Scan for the cell matching the given text and deliver its (x, y) coordinate at center. 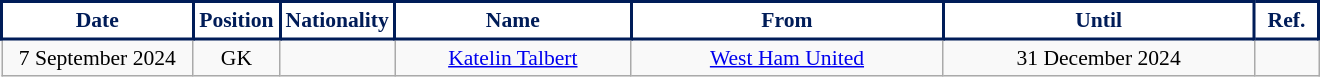
From (787, 20)
Until (1099, 20)
Nationality (338, 20)
7 September 2024 (98, 57)
Katelin Talbert (514, 57)
Ref. (1286, 20)
West Ham United (787, 57)
31 December 2024 (1099, 57)
Name (514, 20)
Date (98, 20)
Position (236, 20)
GK (236, 57)
